Provide the (X, Y) coordinate of the cell's center where the given text is located.  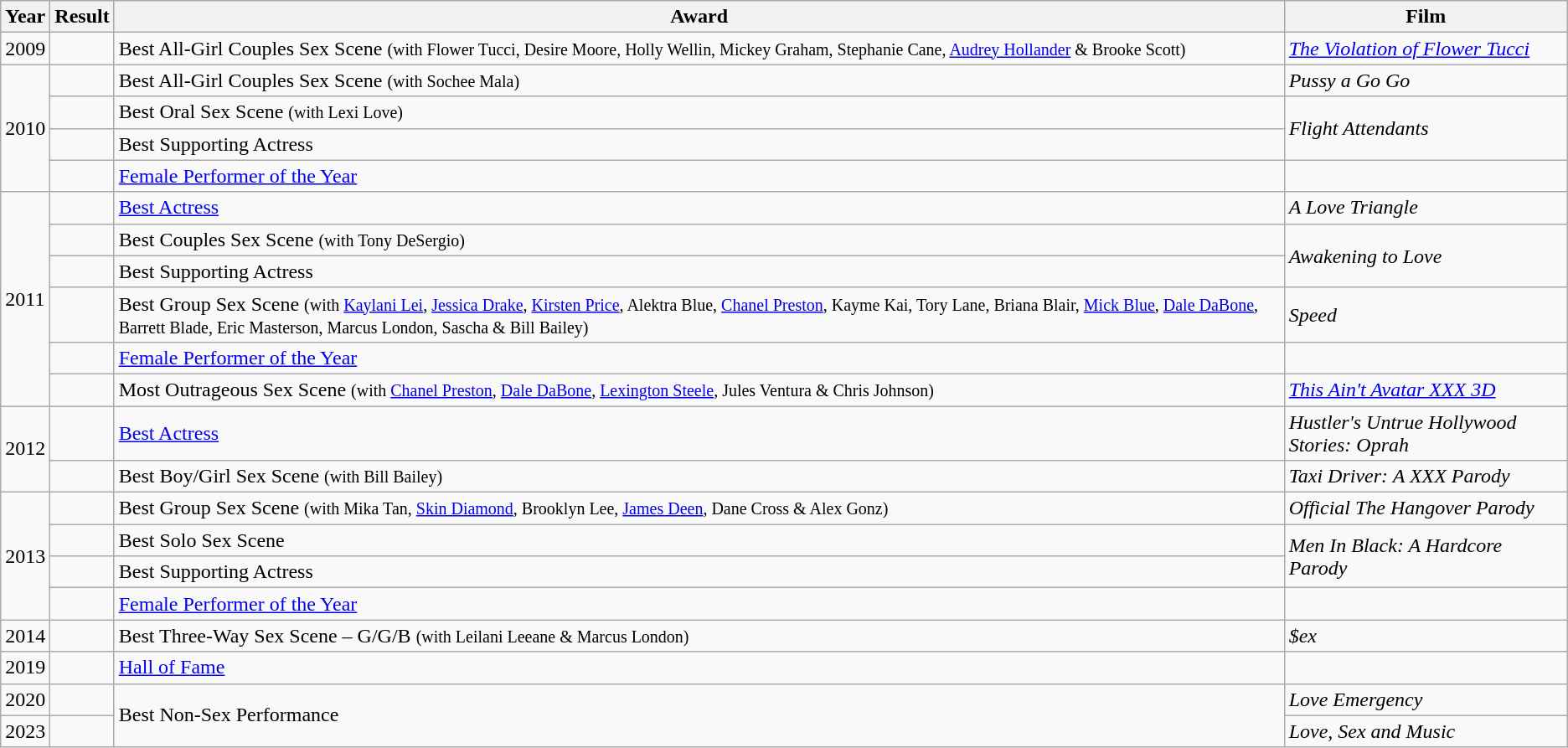
Men In Black: A Hardcore Parody (1426, 556)
Flight Attendants (1426, 128)
Love Emergency (1426, 699)
Best All-Girl Couples Sex Scene (with Sochee Mala) (699, 80)
Pussy a Go Go (1426, 80)
This Ain't Avatar XXX 3D (1426, 389)
Best All-Girl Couples Sex Scene (with Flower Tucci, Desire Moore, Holly Wellin, Mickey Graham, Stephanie Cane, Audrey Hollander & Brooke Scott) (699, 49)
Best Couples Sex Scene (with Tony DeSergio) (699, 240)
2010 (25, 128)
Hustler's Untrue Hollywood Stories: Oprah (1426, 432)
Award (699, 17)
2009 (25, 49)
Year (25, 17)
Film (1426, 17)
Best Solo Sex Scene (699, 540)
Best Boy/Girl Sex Scene (with Bill Bailey) (699, 477)
2014 (25, 636)
Best Oral Sex Scene (with Lexi Love) (699, 112)
Best Group Sex Scene (with Mika Tan, Skin Diamond, Brooklyn Lee, James Deen, Dane Cross & Alex Gonz) (699, 508)
Best Three-Way Sex Scene – G/G/B (with Leilani Leeane & Marcus London) (699, 636)
2020 (25, 699)
Taxi Driver: A XXX Parody (1426, 477)
2019 (25, 668)
A Love Triangle (1426, 208)
The Violation of Flower Tucci (1426, 49)
Awakening to Love (1426, 255)
Most Outrageous Sex Scene (with Chanel Preston, Dale DaBone, Lexington Steele, Jules Ventura & Chris Johnson) (699, 389)
$ex (1426, 636)
2023 (25, 731)
Best Non-Sex Performance (699, 715)
2011 (25, 298)
Result (82, 17)
Official The Hangover Parody (1426, 508)
Love, Sex and Music (1426, 731)
2012 (25, 449)
Speed (1426, 315)
2013 (25, 556)
Hall of Fame (699, 668)
